For the text-containing cell, return its midpoint in [X, Y] coordinate format. 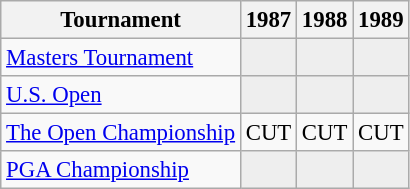
Tournament [121, 20]
U.S. Open [121, 95]
PGA Championship [121, 170]
1987 [268, 20]
1989 [381, 20]
1988 [325, 20]
The Open Championship [121, 133]
Masters Tournament [121, 58]
